Determine the (x, y) coordinate at the center of the cell enclosing the given text.  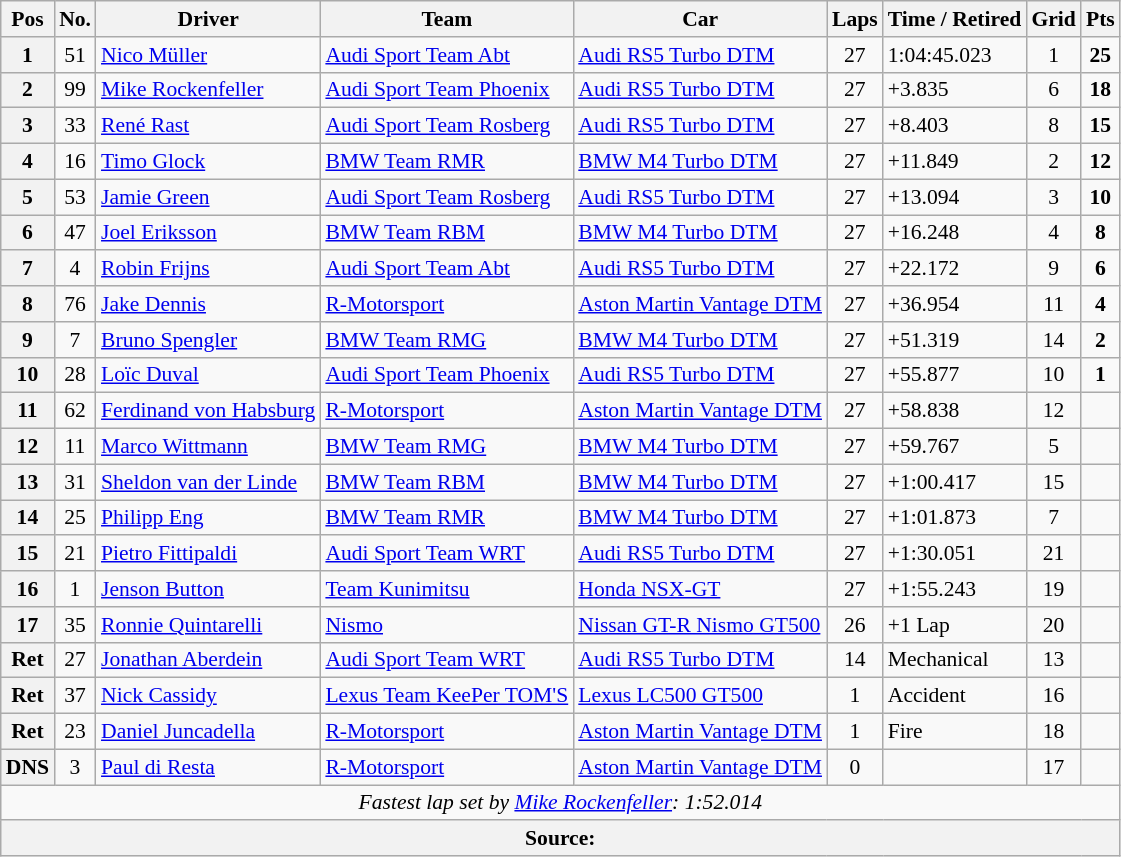
Lexus Team KeePer TOM'S (446, 696)
Pietro Fittipaldi (208, 554)
23 (75, 732)
Source: (560, 839)
76 (75, 304)
99 (75, 90)
26 (855, 625)
Accident (955, 696)
René Rast (208, 126)
+59.767 (955, 447)
Nissan GT-R Nismo GT500 (700, 625)
Fire (955, 732)
Philipp Eng (208, 518)
Pts (1100, 19)
35 (75, 625)
28 (75, 375)
+22.172 (955, 269)
Sheldon van der Linde (208, 482)
20 (1054, 625)
Nismo (446, 625)
Jenson Button (208, 589)
Car (700, 19)
+3.835 (955, 90)
DNS (28, 767)
Jonathan Aberdein (208, 660)
No. (75, 19)
+11.849 (955, 162)
Jamie Green (208, 197)
37 (75, 696)
Nick Cassidy (208, 696)
1:04:45.023 (955, 55)
Driver (208, 19)
Time / Retired (955, 19)
Team (446, 19)
33 (75, 126)
Daniel Juncadella (208, 732)
0 (855, 767)
Bruno Spengler (208, 340)
Fastest lap set by Mike Rockenfeller: 1:52.014 (560, 803)
+8.403 (955, 126)
+58.838 (955, 411)
Pos (28, 19)
Laps (855, 19)
Ronnie Quintarelli (208, 625)
Lexus LC500 GT500 (700, 696)
Nico Müller (208, 55)
Joel Eriksson (208, 233)
Ferdinand von Habsburg (208, 411)
+1:30.051 (955, 554)
31 (75, 482)
Honda NSX-GT (700, 589)
+13.094 (955, 197)
53 (75, 197)
Team Kunimitsu (446, 589)
62 (75, 411)
Loïc Duval (208, 375)
+36.954 (955, 304)
Paul di Resta (208, 767)
51 (75, 55)
+55.877 (955, 375)
Grid (1054, 19)
Jake Dennis (208, 304)
+51.319 (955, 340)
Timo Glock (208, 162)
Mike Rockenfeller (208, 90)
+1:00.417 (955, 482)
+16.248 (955, 233)
+1:01.873 (955, 518)
+1:55.243 (955, 589)
+1 Lap (955, 625)
Robin Frijns (208, 269)
19 (1054, 589)
Mechanical (955, 660)
Marco Wittmann (208, 447)
47 (75, 233)
